Return (X, Y) of the center of cell containing provided text 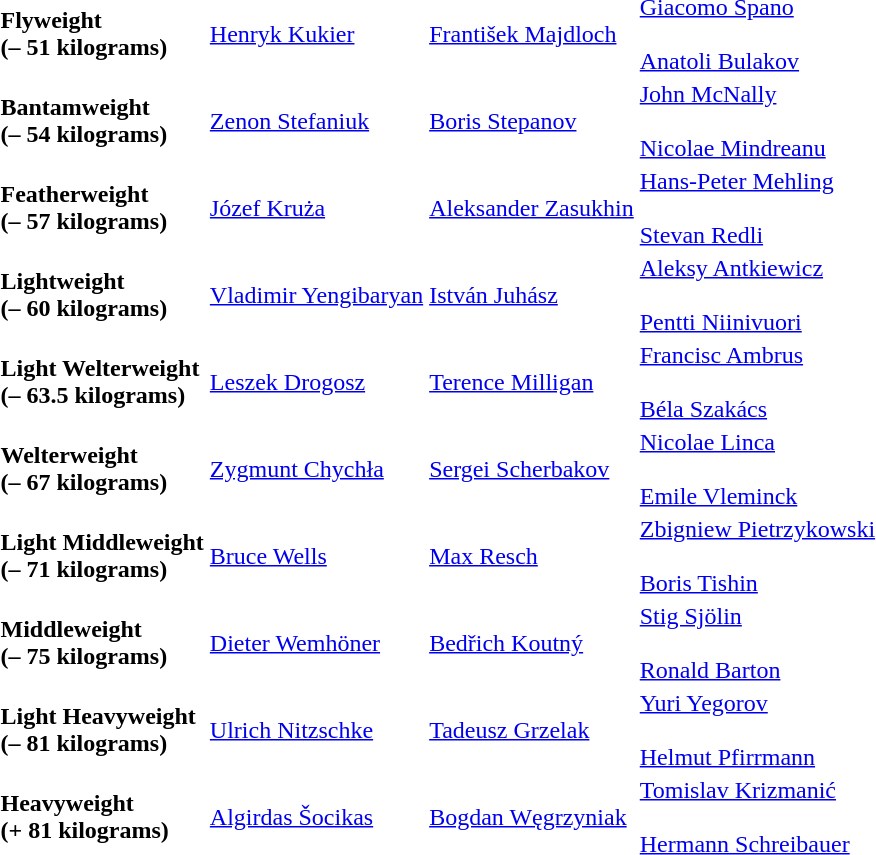
Bedřich Koutný (532, 643)
Aleksander Zasukhin (532, 208)
Boris Stepanov (532, 121)
Terence Milligan (532, 382)
Hans-Peter Mehling Stevan Redli (757, 208)
Ulrich Nitzschke (316, 730)
Max Resch (532, 556)
Francisc Ambrus Béla Szakács (757, 382)
Dieter Wemhöner (316, 643)
Tadeusz Grzelak (532, 730)
István Juhász (532, 295)
Leszek Drogosz (316, 382)
Nicolae Linca Emile Vleminck (757, 469)
Stig Sjölin Ronald Barton (757, 643)
Zygmunt Chychła (316, 469)
Yuri Yegorov Helmut Pfirrmann (757, 730)
Józef Kruża (316, 208)
Aleksy Antkiewicz Pentti Niinivuori (757, 295)
Zenon Stefaniuk (316, 121)
Sergei Scherbakov (532, 469)
Zbigniew Pietrzykowski Boris Tishin (757, 556)
Bruce Wells (316, 556)
John McNally Nicolae Mindreanu (757, 121)
Vladimir Yengibaryan (316, 295)
